Pinpoint the cell where the given text exists, returning its [X, Y] midpoint coordinate. 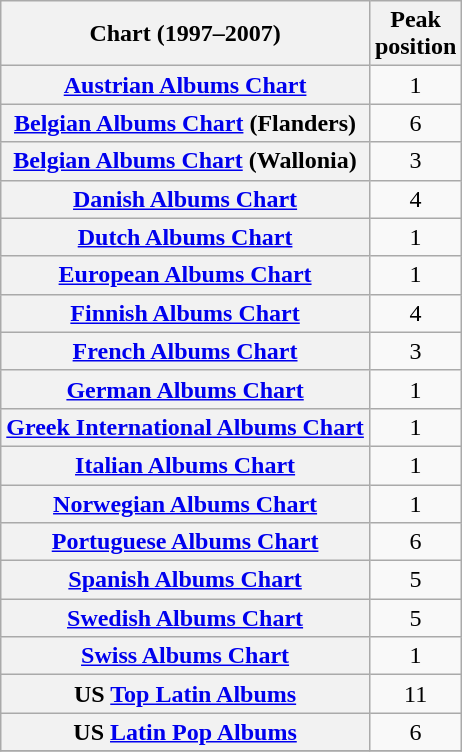
Peakposition [415, 34]
Italian Albums Chart [186, 465]
Danish Albums Chart [186, 199]
11 [415, 694]
Norwegian Albums Chart [186, 503]
Portuguese Albums Chart [186, 542]
Finnish Albums Chart [186, 313]
Greek International Albums Chart [186, 427]
Swedish Albums Chart [186, 618]
Belgian Albums Chart (Wallonia) [186, 161]
US Latin Pop Albums [186, 732]
US Top Latin Albums [186, 694]
Swiss Albums Chart [186, 656]
Austrian Albums Chart [186, 85]
Dutch Albums Chart [186, 237]
Chart (1997–2007) [186, 34]
Spanish Albums Chart [186, 580]
European Albums Chart [186, 275]
French Albums Chart [186, 351]
Belgian Albums Chart (Flanders) [186, 123]
German Albums Chart [186, 389]
